Return (X, Y) of the center of cell containing provided text 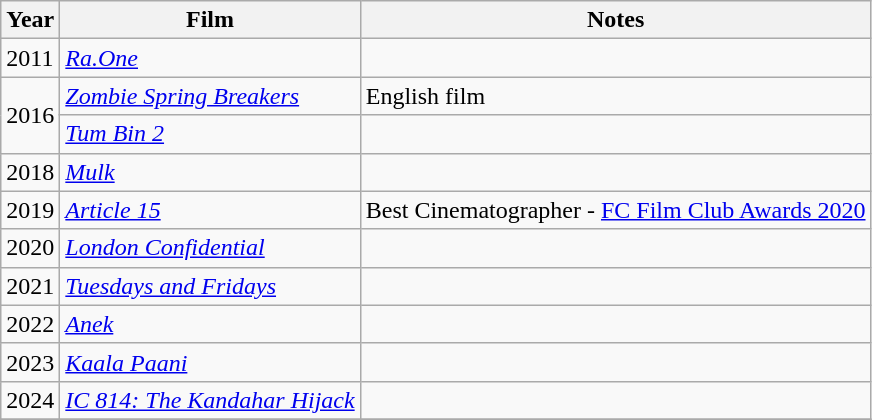
2022 (30, 324)
Ra.One (210, 58)
Tuesdays and Fridays (210, 286)
IC 814: The Kandahar Hijack (210, 400)
Film (210, 20)
2020 (30, 248)
2016 (30, 115)
2019 (30, 210)
2018 (30, 172)
Anek (210, 324)
English film (616, 96)
London Confidential (210, 248)
2011 (30, 58)
Zombie Spring Breakers (210, 96)
Best Cinematographer - FC Film Club Awards 2020 (616, 210)
Mulk (210, 172)
2024 (30, 400)
Article 15 (210, 210)
Tum Bin 2 (210, 134)
Year (30, 20)
2023 (30, 362)
2021 (30, 286)
Notes (616, 20)
Kaala Paani (210, 362)
